Return (X, Y) of the center of cell containing provided text 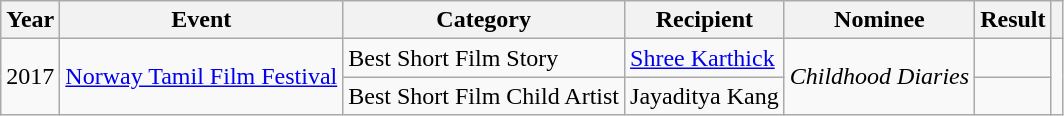
Best Short Film Child Artist (484, 96)
Year (30, 20)
Category (484, 20)
Norway Tamil Film Festival (202, 77)
Event (202, 20)
Recipient (705, 20)
2017 (30, 77)
Result (1013, 20)
Jayaditya Kang (705, 96)
Childhood Diaries (879, 77)
Best Short Film Story (484, 58)
Nominee (879, 20)
Shree Karthick (705, 58)
